Output the [X, Y] coordinate of the center of the cell containing the given text.  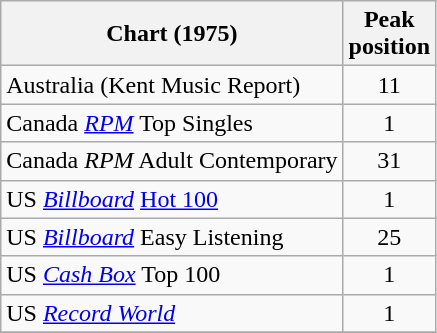
Canada RPM Top Singles [172, 123]
25 [389, 237]
Peakposition [389, 34]
US Record World [172, 313]
US Billboard Hot 100 [172, 199]
Canada RPM Adult Contemporary [172, 161]
US Cash Box Top 100 [172, 275]
11 [389, 85]
US Billboard Easy Listening [172, 237]
Chart (1975) [172, 34]
31 [389, 161]
Australia (Kent Music Report) [172, 85]
